Find where the given text appears and provide that cell's center as [X, Y] coordinate. 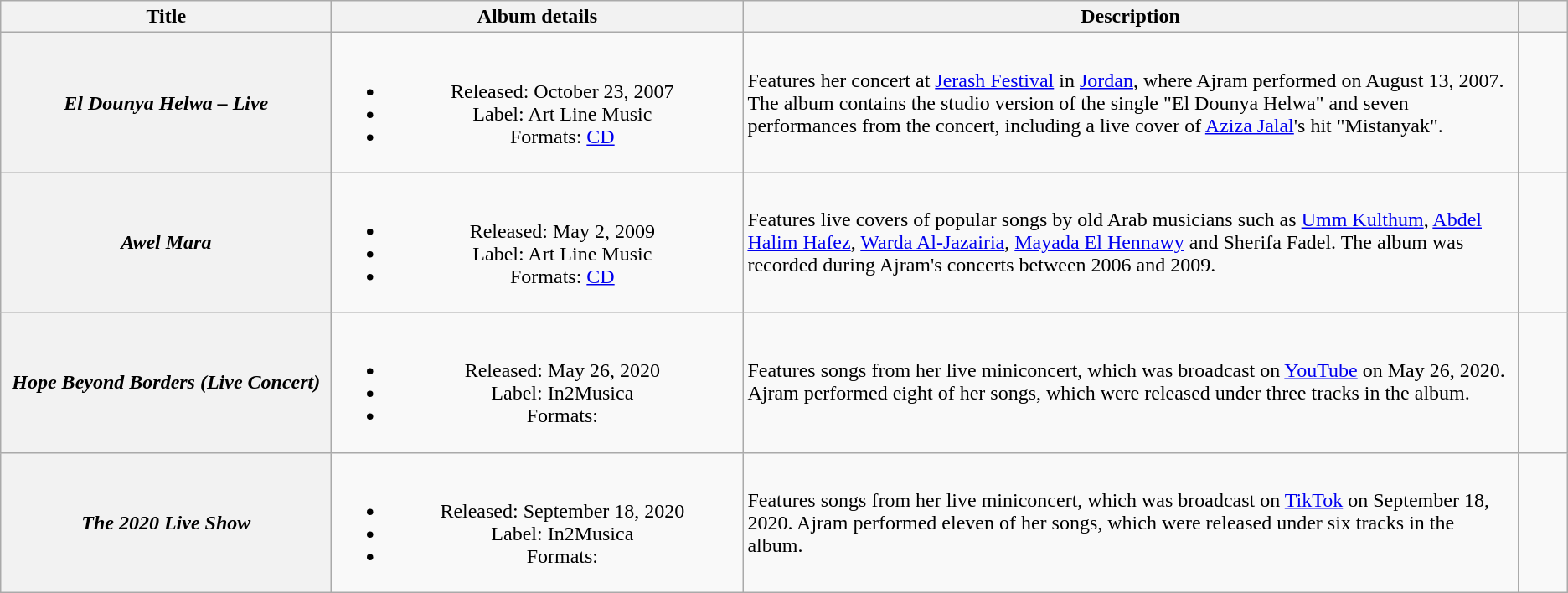
Awel Mara [166, 243]
The 2020 Live Show [166, 523]
El Dounya Helwa – Live [166, 102]
Hope Beyond Borders (Live Concert) [166, 382]
Released: September 18, 2020Label: In2MusicaFormats: [538, 523]
Released: October 23, 2007Label: Art Line MusicFormats: CD [538, 102]
Released: May 2, 2009Label: Art Line MusicFormats: CD [538, 243]
Title [166, 17]
Album details [538, 17]
Released: May 26, 2020Label: In2MusicaFormats: [538, 382]
Description [1131, 17]
